Output the (x, y) coordinate of the center of the cell containing the given text.  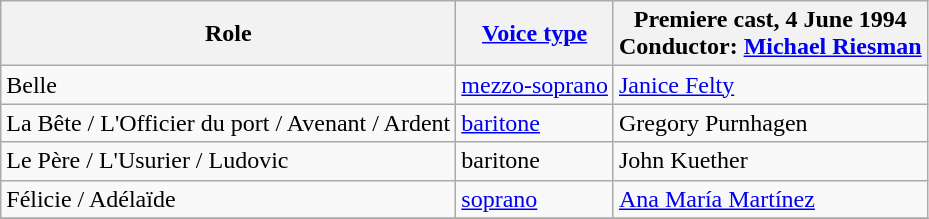
mezzo-soprano (535, 85)
John Kuether (770, 161)
Janice Felty (770, 85)
soprano (535, 199)
Félicie / Adélaïde (228, 199)
Belle (228, 85)
La Bête / L'Officier du port / Avenant / Ardent (228, 123)
Voice type (535, 34)
Gregory Purnhagen (770, 123)
Ana María Martínez (770, 199)
Premiere cast, 4 June 1994Conductor: Michael Riesman (770, 34)
Le Père / L'Usurier / Ludovic (228, 161)
Role (228, 34)
